Return [x, y] of the center of cell containing provided text 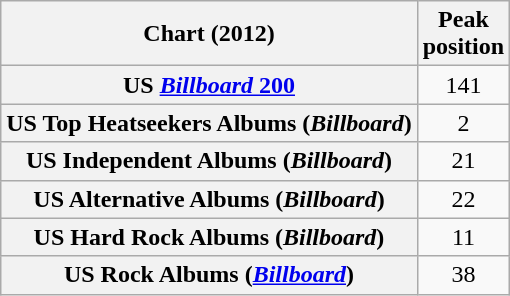
US Independent Albums (Billboard) [209, 161]
141 [463, 85]
US Hard Rock Albums (Billboard) [209, 237]
US Alternative Albums (Billboard) [209, 199]
11 [463, 237]
2 [463, 123]
Chart (2012) [209, 34]
US Billboard 200 [209, 85]
US Top Heatseekers Albums (Billboard) [209, 123]
22 [463, 199]
US Rock Albums (Billboard) [209, 275]
21 [463, 161]
38 [463, 275]
Peak position [463, 34]
